Extract the (x, y) coordinate from the center of the cell holding the provided text.  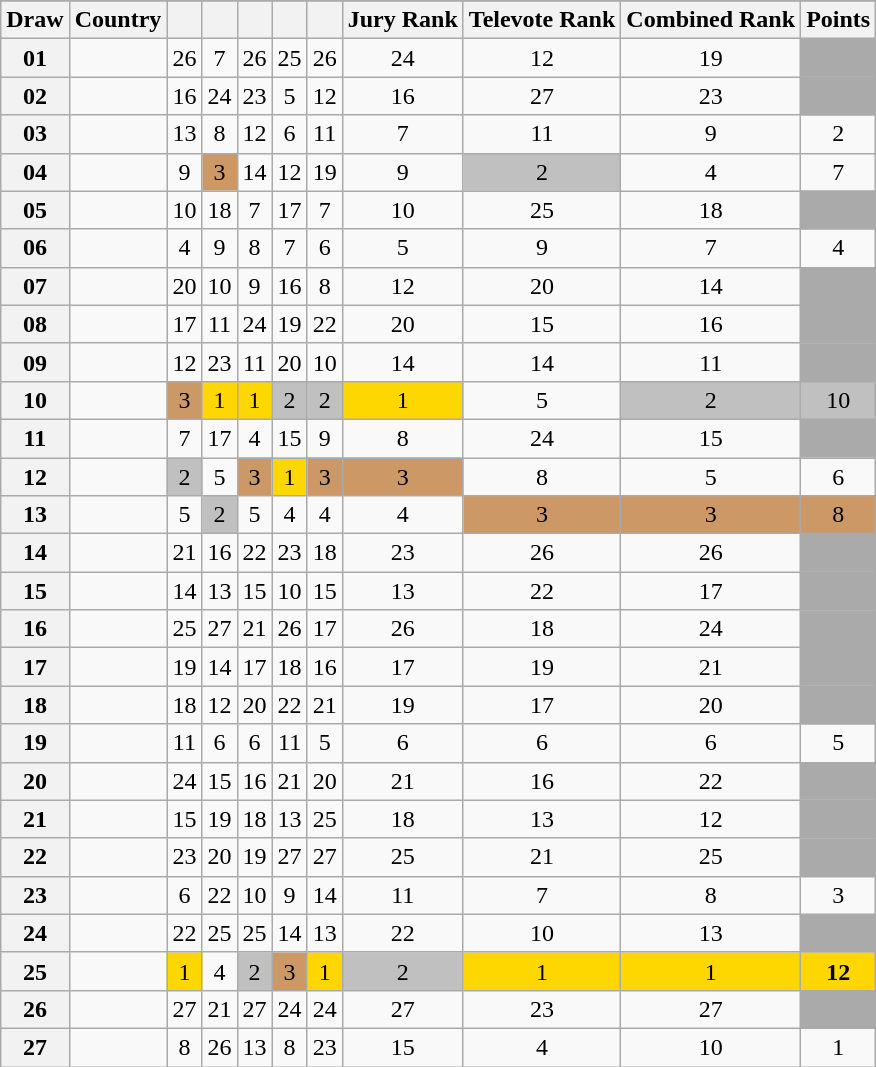
03 (35, 134)
02 (35, 96)
04 (35, 172)
Jury Rank (402, 20)
07 (35, 286)
Points (838, 20)
Televote Rank (542, 20)
08 (35, 324)
09 (35, 362)
01 (35, 58)
Draw (35, 20)
Combined Rank (711, 20)
05 (35, 210)
Country (118, 20)
06 (35, 248)
